Capture the cell that displays the provided text and extract its (X, Y) central coordinate. 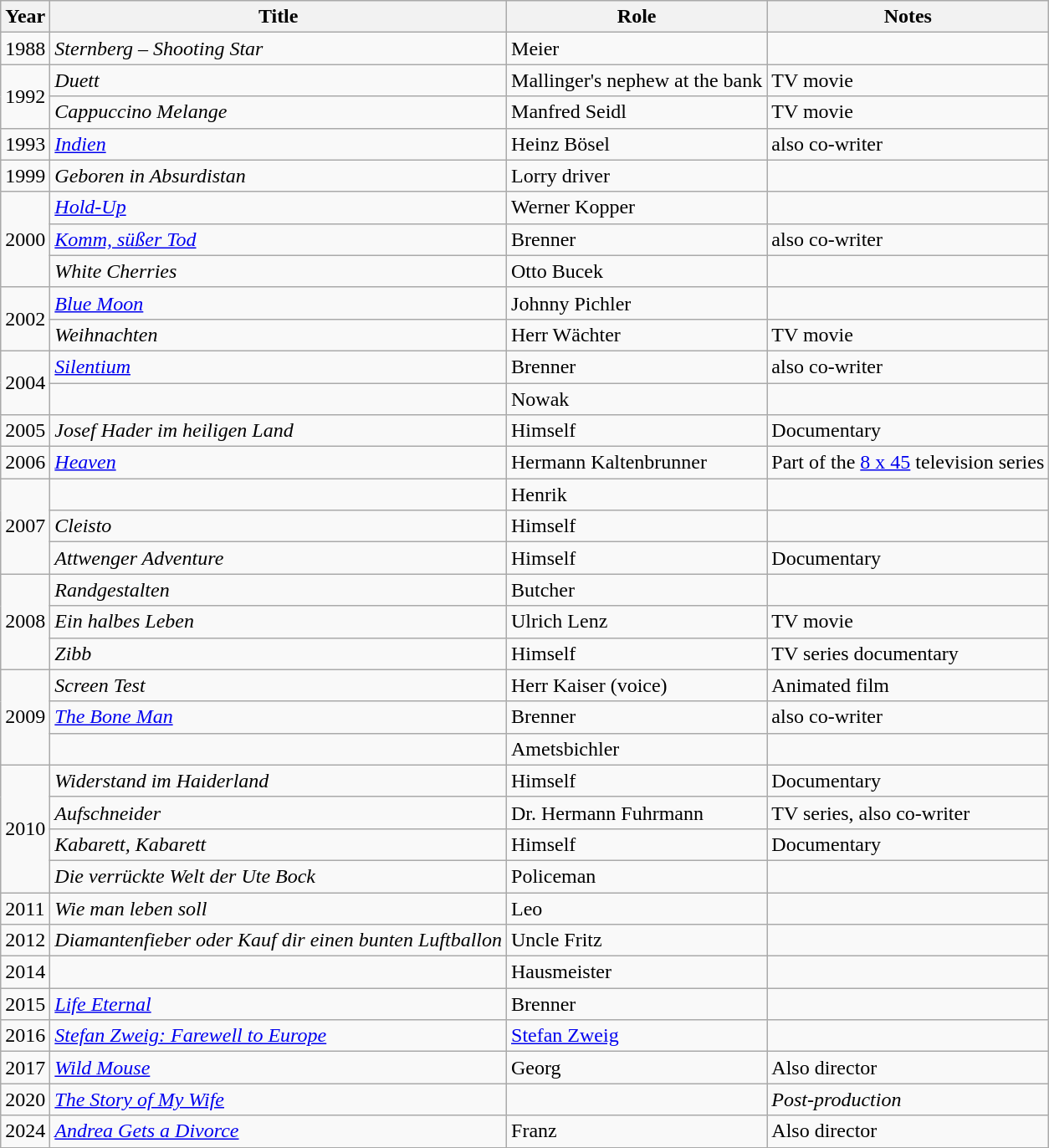
Leo (637, 908)
Zibb (279, 653)
Heaven (279, 463)
2004 (25, 382)
Title (279, 17)
2006 (25, 463)
Otto Bucek (637, 271)
TV series documentary (908, 653)
Screen Test (279, 685)
Uncle Fritz (637, 940)
Mallinger's nephew at the bank (637, 80)
Komm, süßer Tod (279, 239)
Indien (279, 144)
Duett (279, 80)
Franz (637, 1131)
2017 (25, 1068)
1993 (25, 144)
Ametsbichler (637, 749)
Year (25, 17)
2011 (25, 908)
Blue Moon (279, 303)
1988 (25, 49)
White Cherries (279, 271)
Dr. Hermann Fuhrmann (637, 812)
Josef Hader im heiligen Land (279, 431)
Part of the 8 x 45 television series (908, 463)
2008 (25, 622)
2020 (25, 1099)
Widerstand im Haiderland (279, 781)
2012 (25, 940)
Kabarett, Kabarett (279, 844)
Heinz Bösel (637, 144)
2014 (25, 972)
Butcher (637, 590)
2015 (25, 1004)
Andrea Gets a Divorce (279, 1131)
Sternberg – Shooting Star (279, 49)
Ein halbes Leben (279, 622)
Notes (908, 17)
1999 (25, 176)
Lorry driver (637, 176)
Stefan Zweig (637, 1036)
Nowak (637, 399)
2002 (25, 319)
2024 (25, 1131)
2007 (25, 526)
Weihnachten (279, 335)
Diamantenfieber oder Kauf dir einen bunten Luftballon (279, 940)
Stefan Zweig: Farewell to Europe (279, 1036)
Silentium (279, 366)
Randgestalten (279, 590)
2009 (25, 717)
Herr Wächter (637, 335)
Johnny Pichler (637, 303)
Post-production (908, 1099)
Hausmeister (637, 972)
Policeman (637, 876)
Life Eternal (279, 1004)
Werner Kopper (637, 208)
Aufschneider (279, 812)
Wild Mouse (279, 1068)
2016 (25, 1036)
Wie man leben soll (279, 908)
Cappuccino Melange (279, 112)
The Bone Man (279, 717)
Georg (637, 1068)
Henrik (637, 495)
1992 (25, 96)
2000 (25, 239)
Hermann Kaltenbrunner (637, 463)
Herr Kaiser (voice) (637, 685)
The Story of My Wife (279, 1099)
Attwenger Adventure (279, 558)
2005 (25, 431)
Die verrückte Welt der Ute Bock (279, 876)
Role (637, 17)
Animated film (908, 685)
2010 (25, 828)
Hold-Up (279, 208)
Manfred Seidl (637, 112)
Ulrich Lenz (637, 622)
Cleisto (279, 526)
Meier (637, 49)
Geboren in Absurdistan (279, 176)
TV series, also co-writer (908, 812)
